Locate the cell with the specified text and output its [X, Y] center coordinate. 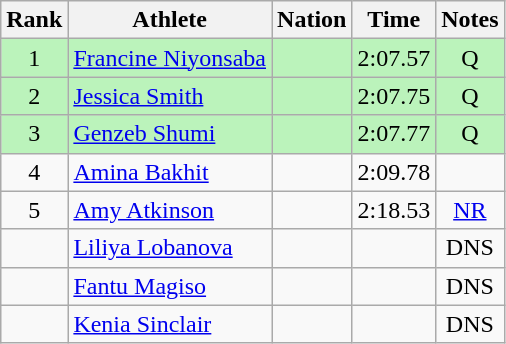
2:09.78 [394, 172]
Athlete [170, 20]
Liliya Lobanova [170, 248]
Rank [34, 20]
2:07.75 [394, 96]
2 [34, 96]
Amy Atkinson [170, 210]
1 [34, 58]
Jessica Smith [170, 96]
Notes [470, 20]
5 [34, 210]
2:18.53 [394, 210]
Fantu Magiso [170, 286]
2:07.77 [394, 134]
2:07.57 [394, 58]
Amina Bakhit [170, 172]
NR [470, 210]
Time [394, 20]
4 [34, 172]
Genzeb Shumi [170, 134]
3 [34, 134]
Francine Niyonsaba [170, 58]
Kenia Sinclair [170, 324]
Nation [312, 20]
